Capture the cell that displays the provided text and extract its [x, y] central coordinate. 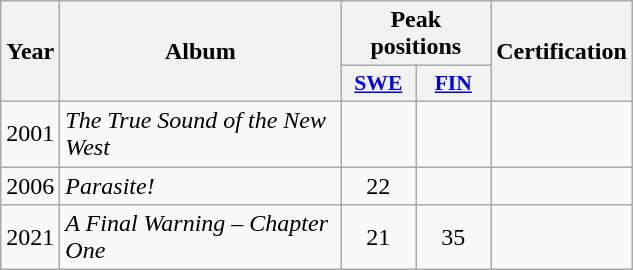
FIN [454, 84]
2001 [30, 134]
A Final Warning – Chapter One [200, 238]
Peak positions [416, 34]
Certification [562, 52]
35 [454, 238]
Parasite! [200, 185]
2006 [30, 185]
21 [378, 238]
Year [30, 52]
2021 [30, 238]
The True Sound of the New West [200, 134]
Album [200, 52]
SWE [378, 84]
22 [378, 185]
